Extract the [X, Y] coordinate from the center of the cell holding the provided text.  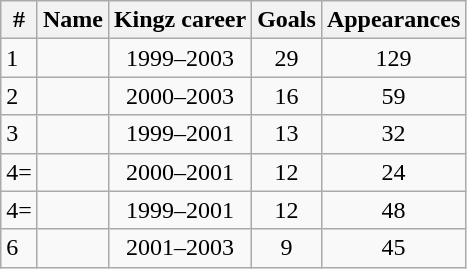
1 [20, 58]
129 [393, 58]
48 [393, 210]
Goals [287, 20]
13 [287, 134]
1999–2003 [180, 58]
# [20, 20]
32 [393, 134]
59 [393, 96]
2001–2003 [180, 248]
2 [20, 96]
6 [20, 248]
Name [72, 20]
16 [287, 96]
29 [287, 58]
2000–2003 [180, 96]
Appearances [393, 20]
24 [393, 172]
3 [20, 134]
2000–2001 [180, 172]
45 [393, 248]
Kingz career [180, 20]
9 [287, 248]
